Pinpoint the cell where the given text exists, returning its [x, y] midpoint coordinate. 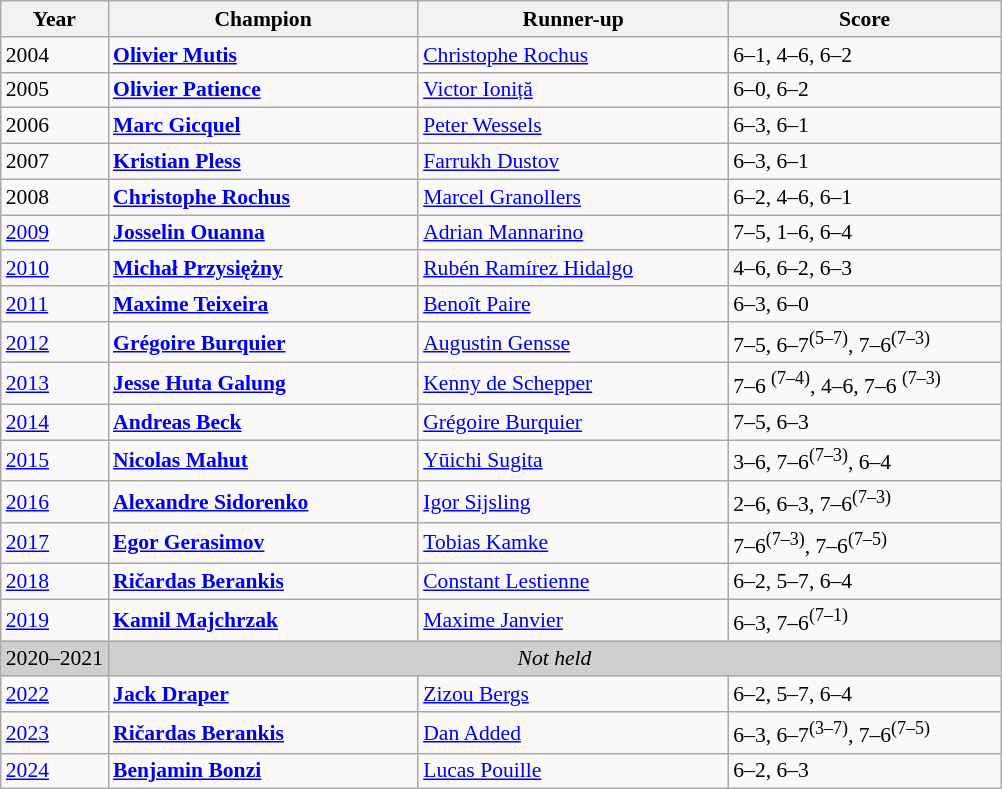
Yūichi Sugita [573, 460]
Zizou Bergs [573, 695]
Olivier Mutis [263, 55]
6–2, 4–6, 6–1 [864, 197]
Egor Gerasimov [263, 544]
7–5, 6–7(5–7), 7–6(7–3) [864, 342]
4–6, 6–2, 6–3 [864, 269]
Jack Draper [263, 695]
2016 [54, 502]
6–3, 6–7(3–7), 7–6(7–5) [864, 732]
Maxime Teixeira [263, 304]
6–1, 4–6, 6–2 [864, 55]
Marc Gicquel [263, 126]
2008 [54, 197]
Victor Ioniță [573, 90]
2012 [54, 342]
Josselin Ouanna [263, 233]
2010 [54, 269]
2017 [54, 544]
Year [54, 19]
Marcel Granollers [573, 197]
2015 [54, 460]
Kristian Pless [263, 162]
Kamil Majchrzak [263, 620]
7–5, 6–3 [864, 422]
Score [864, 19]
Constant Lestienne [573, 582]
Rubén Ramírez Hidalgo [573, 269]
Michał Przysiężny [263, 269]
3–6, 7–6(7–3), 6–4 [864, 460]
Olivier Patience [263, 90]
7–6(7–3), 7–6(7–5) [864, 544]
Alexandre Sidorenko [263, 502]
6–3, 7–6(7–1) [864, 620]
2018 [54, 582]
Champion [263, 19]
Runner-up [573, 19]
Not held [554, 659]
Augustin Gensse [573, 342]
2007 [54, 162]
2020–2021 [54, 659]
7–6 (7–4), 4–6, 7–6 (7–3) [864, 384]
Benoît Paire [573, 304]
2004 [54, 55]
2006 [54, 126]
2011 [54, 304]
2–6, 6–3, 7–6(7–3) [864, 502]
Tobias Kamke [573, 544]
2022 [54, 695]
2014 [54, 422]
2009 [54, 233]
Igor Sijsling [573, 502]
Andreas Beck [263, 422]
Peter Wessels [573, 126]
Adrian Mannarino [573, 233]
Jesse Huta Galung [263, 384]
7–5, 1–6, 6–4 [864, 233]
2013 [54, 384]
Maxime Janvier [573, 620]
Dan Added [573, 732]
6–0, 6–2 [864, 90]
Kenny de Schepper [573, 384]
Farrukh Dustov [573, 162]
2005 [54, 90]
2019 [54, 620]
6–3, 6–0 [864, 304]
Nicolas Mahut [263, 460]
2023 [54, 732]
